Identify which cell holds the provided text, then report its (x, y) central coordinate. 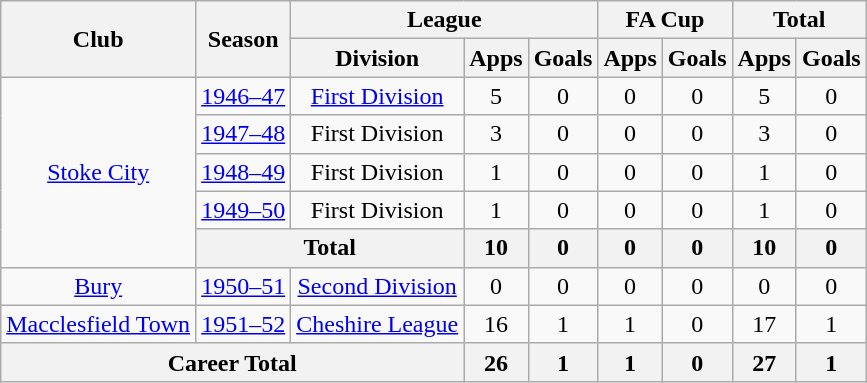
FA Cup (665, 20)
1951–52 (244, 324)
1946–47 (244, 96)
Stoke City (98, 172)
Macclesfield Town (98, 324)
27 (764, 362)
1948–49 (244, 172)
26 (496, 362)
Career Total (232, 362)
Season (244, 39)
Cheshire League (378, 324)
16 (496, 324)
1949–50 (244, 210)
Second Division (378, 286)
1947–48 (244, 134)
Bury (98, 286)
Division (378, 58)
League (444, 20)
17 (764, 324)
1950–51 (244, 286)
Club (98, 39)
